Identify which cell holds the provided text, then report its (X, Y) central coordinate. 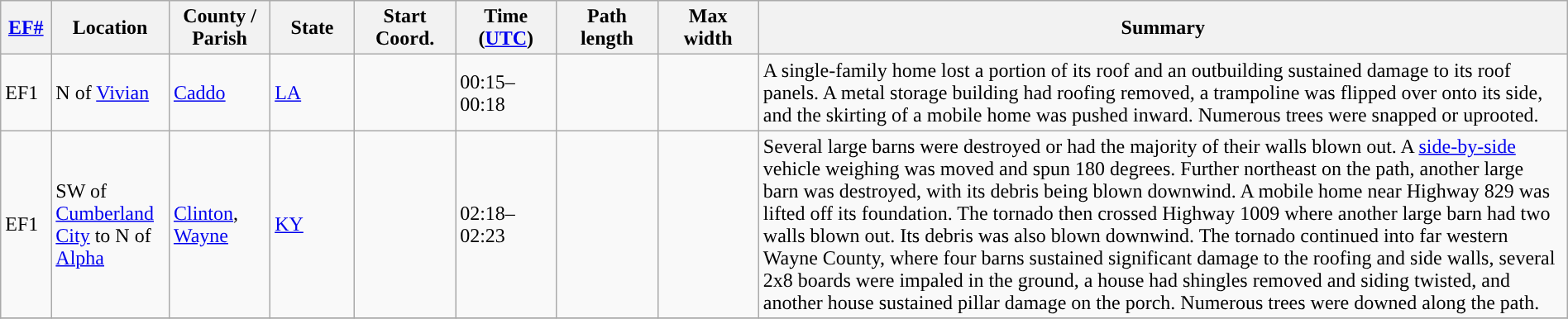
Location (111, 28)
Start Coord. (404, 28)
Path length (607, 28)
LA (313, 93)
State (313, 28)
Max width (708, 28)
EF# (26, 28)
Clinton, Wayne (219, 225)
KY (313, 225)
00:15–00:18 (506, 93)
Summary (1163, 28)
County / Parish (219, 28)
02:18–02:23 (506, 225)
Time (UTC) (506, 28)
N of Vivian (111, 93)
Caddo (219, 93)
SW of Cumberland City to N of Alpha (111, 225)
